Output the (X, Y) coordinate of the center of the cell containing the given text.  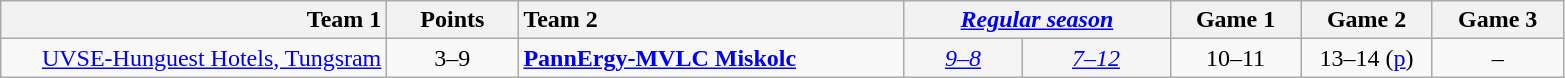
Regular season (1037, 20)
Team 2 (711, 20)
Game 2 (1366, 20)
PannErgy-MVLC Miskolc (711, 58)
Game 3 (1498, 20)
Points (452, 20)
Team 1 (194, 20)
UVSE-Hunguest Hotels, Tungsram (194, 58)
10–11 (1236, 58)
– (1498, 58)
9–8 (963, 58)
3–9 (452, 58)
13–14 (p) (1366, 58)
Game 1 (1236, 20)
7–12 (1096, 58)
